Locate the cell with the specified text and output its (X, Y) center coordinate. 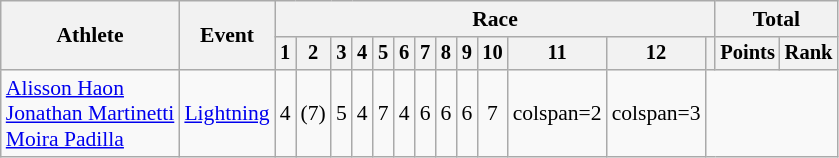
colspan=2 (558, 114)
3 (342, 54)
1 (286, 54)
2 (314, 54)
colspan=3 (656, 114)
Event (226, 36)
8 (446, 54)
Race (496, 19)
Rank (809, 54)
10 (492, 54)
12 (656, 54)
Points (747, 54)
(7) (314, 114)
Athlete (90, 36)
Total (776, 19)
9 (466, 54)
Lightning (226, 114)
11 (558, 54)
Alisson Haon Jonathan Martinetti Moira Padilla (90, 114)
